Output the [X, Y] coordinate of the center of the cell containing the given text.  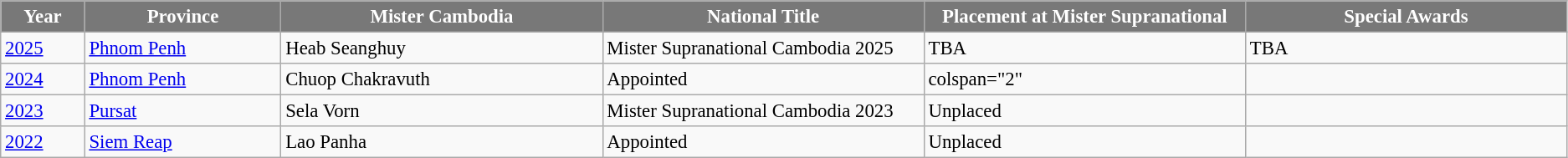
Special Awards [1406, 17]
Heab Seanghuy [442, 48]
National Title [763, 17]
Placement at Mister Supranational [1084, 17]
2023 [43, 111]
Chuop Chakravuth [442, 79]
2022 [43, 142]
Pursat [182, 111]
Sela Vorn [442, 111]
Mister Cambodia [442, 17]
Province [182, 17]
Lao Panha [442, 142]
2024 [43, 79]
Mister Supranational Cambodia 2025 [763, 48]
colspan="2" [1084, 79]
Year [43, 17]
2025 [43, 48]
Siem Reap [182, 142]
Mister Supranational Cambodia 2023 [763, 111]
